Find where the given text appears and provide that cell's center as (x, y) coordinate. 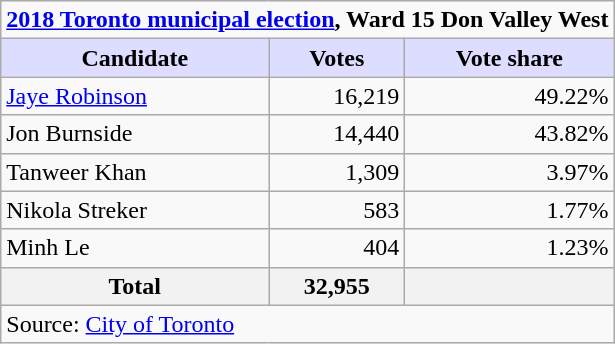
Minh Le (135, 248)
Nikola Streker (135, 210)
Candidate (135, 58)
49.22% (510, 96)
1.77% (510, 210)
14,440 (337, 134)
Tanweer Khan (135, 172)
2018 Toronto municipal election, Ward 15 Don Valley West (308, 20)
3.97% (510, 172)
Jaye Robinson (135, 96)
Votes (337, 58)
Jon Burnside (135, 134)
16,219 (337, 96)
583 (337, 210)
43.82% (510, 134)
1,309 (337, 172)
32,955 (337, 286)
1.23% (510, 248)
Source: City of Toronto (308, 324)
Total (135, 286)
Vote share (510, 58)
404 (337, 248)
